Search for the cell housing the specified text and yield its [x, y] center coordinate. 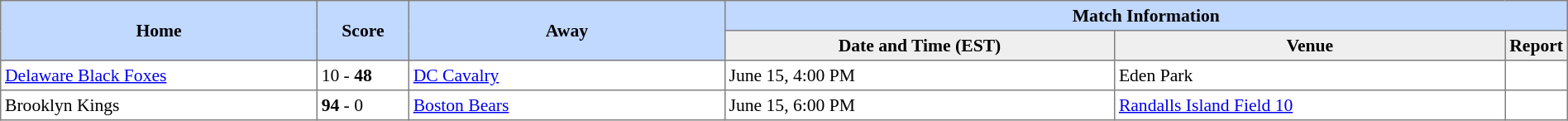
Boston Bears [566, 105]
Home [159, 31]
Report [1537, 46]
Eden Park [1310, 75]
DC Cavalry [566, 75]
Delaware Black Foxes [159, 75]
Date and Time (EST) [920, 46]
10 - 48 [362, 75]
Brooklyn Kings [159, 105]
June 15, 6:00 PM [920, 105]
June 15, 4:00 PM [920, 75]
Match Information [1146, 16]
Venue [1310, 46]
Score [362, 31]
Away [566, 31]
94 - 0 [362, 105]
Randalls Island Field 10 [1310, 105]
